Return [X, Y] of the center of cell containing provided text 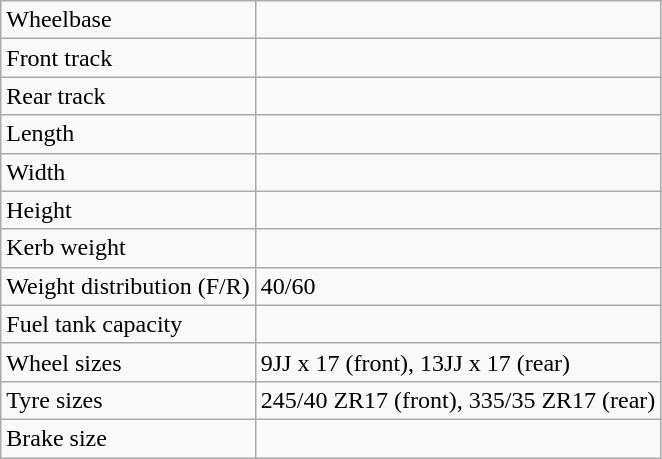
Rear track [128, 96]
Brake size [128, 438]
Front track [128, 58]
Kerb weight [128, 248]
9JJ x 17 (front), 13JJ x 17 (rear) [458, 362]
Wheel sizes [128, 362]
Length [128, 134]
Height [128, 210]
Wheelbase [128, 20]
Fuel tank capacity [128, 324]
Width [128, 172]
Weight distribution (F/R) [128, 286]
245/40 ZR17 (front), 335/35 ZR17 (rear) [458, 400]
40/60 [458, 286]
Tyre sizes [128, 400]
